Extract the [X, Y] coordinate from the center of the cell holding the provided text.  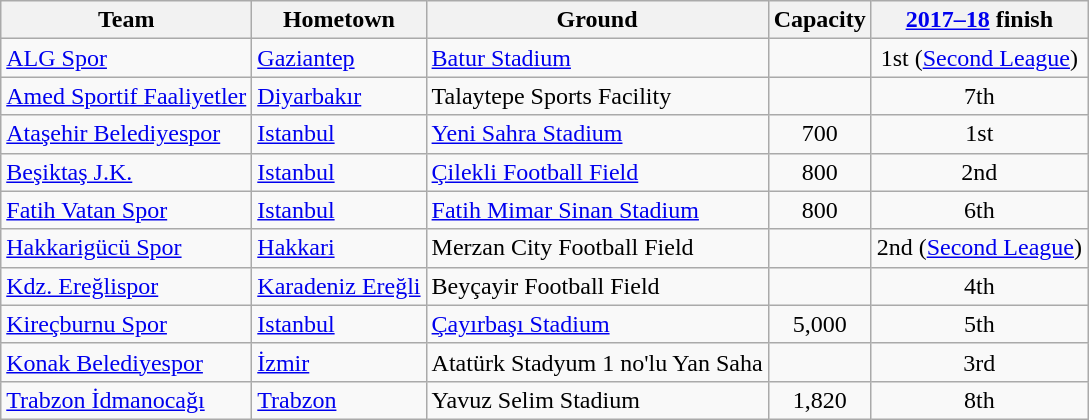
1,820 [820, 400]
Capacity [820, 20]
Atatürk Stadyum 1 no'lu Yan Saha [597, 362]
Ataşehir Belediyespor [126, 134]
Çilekli Football Field [597, 172]
Talaytepe Sports Facility [597, 96]
Merzan City Football Field [597, 248]
1st (Second League) [979, 58]
Hakkarigücü Spor [126, 248]
Amed Sportif Faaliyetler [126, 96]
Karadeniz Ereğli [339, 286]
Diyarbakır [339, 96]
700 [820, 134]
2nd [979, 172]
Yeni Sahra Stadium [597, 134]
8th [979, 400]
ALG Spor [126, 58]
Hometown [339, 20]
Çayırbaşı Stadium [597, 324]
Konak Belediyespor [126, 362]
Gaziantep [339, 58]
Beşiktaş J.K. [126, 172]
Trabzon İdmanocağı [126, 400]
Hakkari [339, 248]
2nd (Second League) [979, 248]
Beyçayir Football Field [597, 286]
6th [979, 210]
Fatih Mimar Sinan Stadium [597, 210]
İzmir [339, 362]
Fatih Vatan Spor [126, 210]
5,000 [820, 324]
Trabzon [339, 400]
2017–18 finish [979, 20]
Kdz. Ereğlispor [126, 286]
4th [979, 286]
Kireçburnu Spor [126, 324]
3rd [979, 362]
Team [126, 20]
Yavuz Selim Stadium [597, 400]
Ground [597, 20]
7th [979, 96]
Batur Stadium [597, 58]
1st [979, 134]
5th [979, 324]
